Scan for the cell matching the given text and deliver its (x, y) coordinate at center. 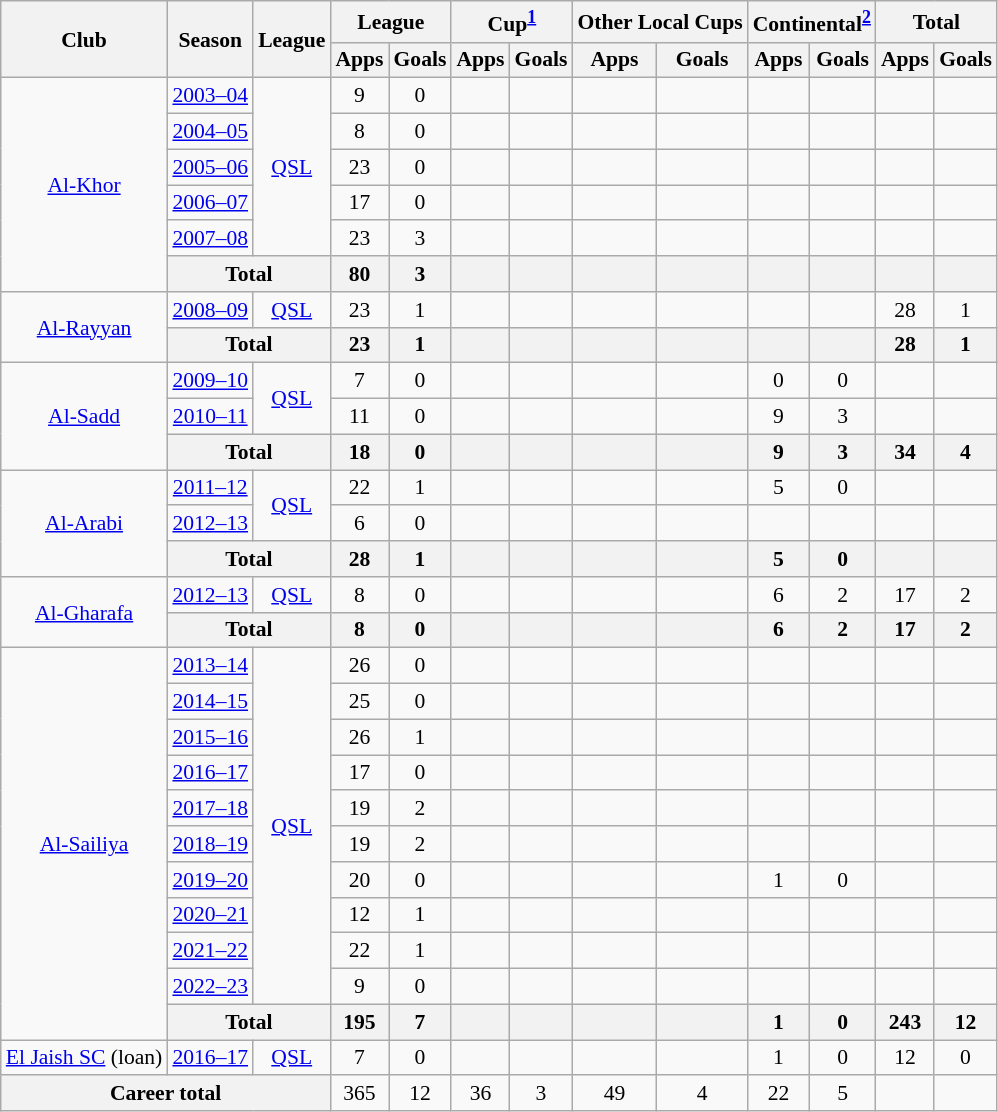
Season (210, 40)
Career total (166, 1094)
80 (359, 274)
11 (359, 417)
2017–18 (210, 809)
2022–23 (210, 987)
243 (905, 1022)
2004–05 (210, 132)
Cup1 (512, 22)
2013–14 (210, 666)
18 (359, 452)
Club (84, 40)
2009–10 (210, 381)
20 (359, 880)
34 (905, 452)
2011–12 (210, 488)
2003–04 (210, 96)
2021–22 (210, 951)
2007–08 (210, 239)
Al-Sadd (84, 416)
El Jaish SC (loan) (84, 1058)
36 (480, 1094)
2015–16 (210, 737)
2005–06 (210, 167)
2020–21 (210, 915)
Other Local Cups (660, 22)
Continental2 (812, 22)
Al-Arabi (84, 524)
Al-Gharafa (84, 612)
365 (359, 1094)
25 (359, 702)
2010–11 (210, 417)
2006–07 (210, 203)
195 (359, 1022)
49 (614, 1094)
2014–15 (210, 702)
Al-Sailiya (84, 844)
2008–09 (210, 310)
Al-Khor (84, 185)
2019–20 (210, 880)
Al-Rayyan (84, 328)
2018–19 (210, 844)
